Locate the cell with the specified text and output its [X, Y] center coordinate. 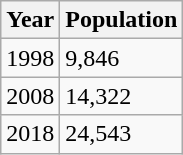
2008 [30, 96]
24,543 [122, 134]
14,322 [122, 96]
1998 [30, 58]
Population [122, 20]
9,846 [122, 58]
Year [30, 20]
2018 [30, 134]
